Provide the [X, Y] coordinate of the cell's center where the given text is located.  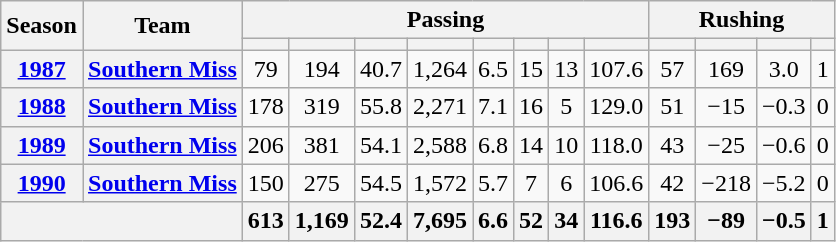
40.7 [380, 69]
13 [566, 69]
54.1 [380, 145]
116.6 [616, 221]
10 [566, 145]
57 [672, 69]
6.5 [492, 69]
51 [672, 107]
52 [532, 221]
5.7 [492, 183]
Team [162, 26]
79 [266, 69]
42 [672, 183]
6.8 [492, 145]
1,264 [440, 69]
Rushing [742, 20]
16 [532, 107]
193 [672, 221]
7.1 [492, 107]
34 [566, 221]
−25 [726, 145]
194 [322, 69]
381 [322, 145]
106.6 [616, 183]
2,588 [440, 145]
−15 [726, 107]
169 [726, 69]
1989 [42, 145]
7,695 [440, 221]
−0.3 [784, 107]
52.4 [380, 221]
206 [266, 145]
Season [42, 26]
2,271 [440, 107]
43 [672, 145]
319 [322, 107]
107.6 [616, 69]
−0.6 [784, 145]
1987 [42, 69]
7 [532, 183]
1,169 [322, 221]
613 [266, 221]
275 [322, 183]
1988 [42, 107]
5 [566, 107]
6 [566, 183]
−5.2 [784, 183]
129.0 [616, 107]
178 [266, 107]
−218 [726, 183]
−89 [726, 221]
6.6 [492, 221]
1,572 [440, 183]
3.0 [784, 69]
1990 [42, 183]
14 [532, 145]
−0.5 [784, 221]
Passing [445, 20]
118.0 [616, 145]
15 [532, 69]
54.5 [380, 183]
150 [266, 183]
55.8 [380, 107]
